Return (X, Y) of the center of cell containing provided text 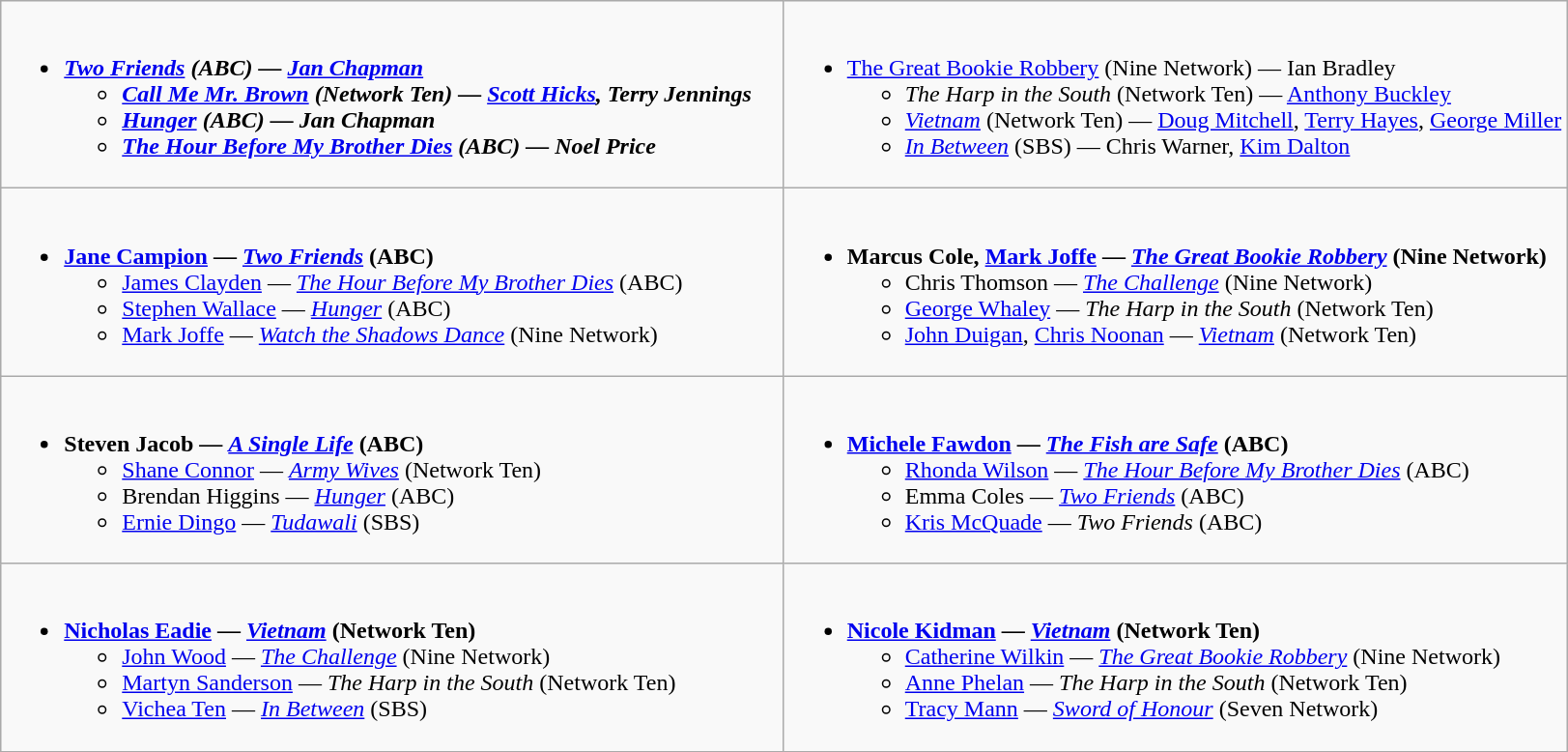
Steven Jacob — A Single Life (ABC)Shane Connor — Army Wives (Network Ten)Brendan Higgins — Hunger (ABC)Ernie Dingo — Tudawali (SBS) (392, 470)
